Pinpoint the cell where the given text exists, returning its [X, Y] midpoint coordinate. 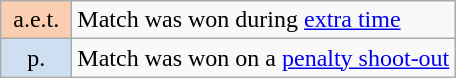
Match was won on a penalty shoot-out [264, 58]
a.e.t. [36, 20]
p. [36, 58]
Match was won during extra time [264, 20]
